Return the (X, Y) coordinate for the center point of the cell that contains the specified text.  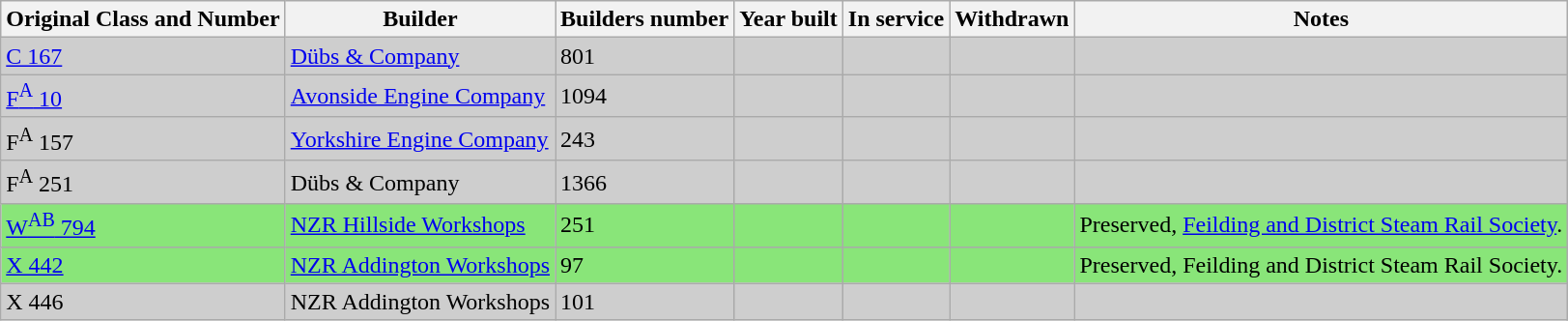
97 (645, 265)
FA 251 (143, 182)
FA 10 (143, 97)
Original Class and Number (143, 19)
In service (896, 19)
251 (645, 226)
Avonside Engine Company (419, 97)
C 167 (143, 56)
Builder (419, 19)
Withdrawn (1012, 19)
1094 (645, 97)
Yorkshire Engine Company (419, 139)
Notes (1322, 19)
1366 (645, 182)
FA 157 (143, 139)
101 (645, 302)
X 442 (143, 265)
Year built (788, 19)
243 (645, 139)
801 (645, 56)
WAB 794 (143, 226)
NZR Hillside Workshops (419, 226)
X 446 (143, 302)
Builders number (645, 19)
